Find where the given text appears and provide that cell's center as [x, y] coordinate. 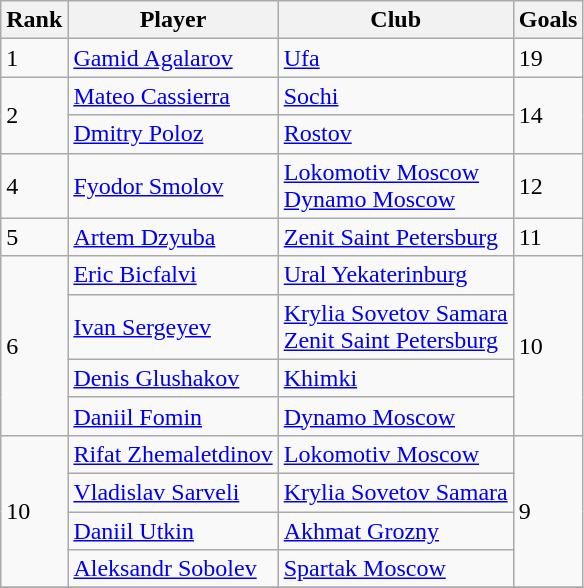
Ufa [396, 58]
Sochi [396, 96]
Fyodor Smolov [173, 186]
Rifat Zhemaletdinov [173, 454]
4 [34, 186]
Aleksandr Sobolev [173, 569]
Daniil Fomin [173, 416]
Khimki [396, 378]
Akhmat Grozny [396, 531]
Rank [34, 20]
19 [548, 58]
Dynamo Moscow [396, 416]
Ural Yekaterinburg [396, 275]
Eric Bicfalvi [173, 275]
Krylia Sovetov SamaraZenit Saint Petersburg [396, 326]
Mateo Cassierra [173, 96]
Spartak Moscow [396, 569]
Krylia Sovetov Samara [396, 492]
Vladislav Sarveli [173, 492]
9 [548, 511]
Ivan Sergeyev [173, 326]
Player [173, 20]
Lokomotiv Moscow [396, 454]
Dmitry Poloz [173, 134]
12 [548, 186]
11 [548, 237]
1 [34, 58]
Gamid Agalarov [173, 58]
6 [34, 346]
Denis Glushakov [173, 378]
2 [34, 115]
Artem Dzyuba [173, 237]
Lokomotiv Moscow Dynamo Moscow [396, 186]
Daniil Utkin [173, 531]
5 [34, 237]
Club [396, 20]
14 [548, 115]
Rostov [396, 134]
Zenit Saint Petersburg [396, 237]
Goals [548, 20]
